Output the (X, Y) coordinate of the center of the cell containing the given text.  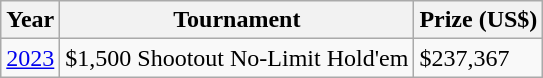
Tournament (237, 20)
Year (30, 20)
Prize (US$) (478, 20)
2023 (30, 58)
$1,500 Shootout No-Limit Hold'em (237, 58)
$237,367 (478, 58)
